Scan for the cell matching the given text and deliver its [x, y] coordinate at center. 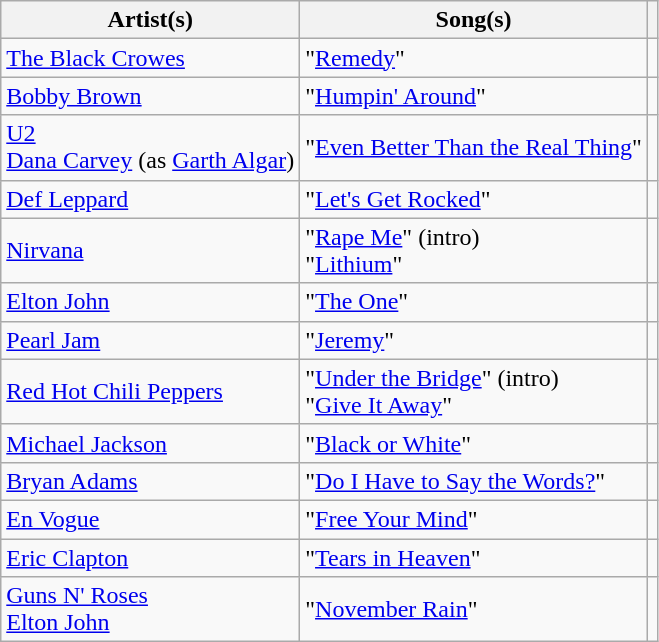
"Under the Bridge" (intro) "Give It Away" [474, 392]
"The One" [474, 302]
"Let's Get Rocked" [474, 199]
Michael Jackson [150, 443]
"Humpin' Around" [474, 96]
"November Rain" [474, 610]
"Tears in Heaven" [474, 557]
Song(s) [474, 20]
Guns N' Roses Elton John [150, 610]
Def Leppard [150, 199]
Artist(s) [150, 20]
"Even Better Than the Real Thing" [474, 148]
Pearl Jam [150, 340]
"Black or White" [474, 443]
Eric Clapton [150, 557]
"Do I Have to Say the Words?" [474, 481]
Bobby Brown [150, 96]
Bryan Adams [150, 481]
Red Hot Chili Peppers [150, 392]
"Free Your Mind" [474, 519]
"Remedy" [474, 58]
"Jeremy" [474, 340]
Nirvana [150, 250]
The Black Crowes [150, 58]
En Vogue [150, 519]
"Rape Me" (intro) "Lithium" [474, 250]
Elton John [150, 302]
U2 Dana Carvey (as Garth Algar) [150, 148]
